Find where the given text appears and provide that cell's center as (X, Y) coordinate. 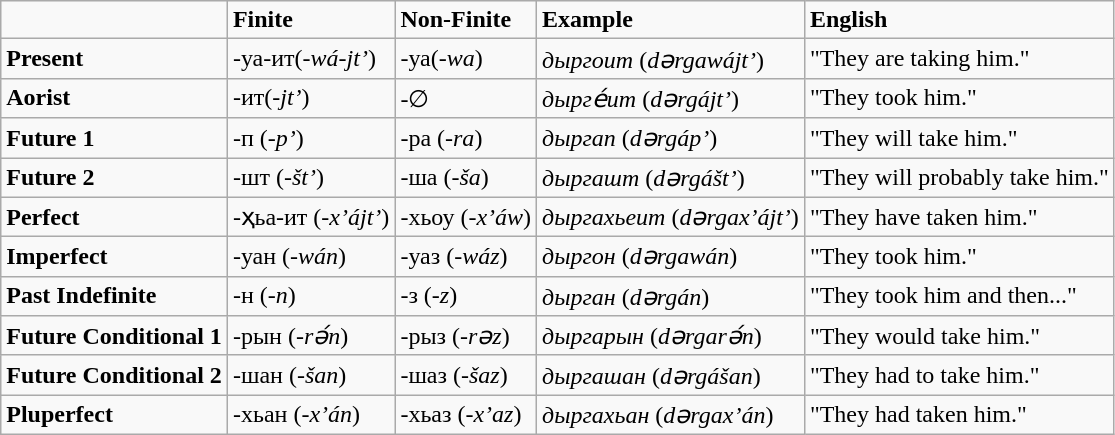
-п (-p’) (310, 138)
-уа-ит(-wá-jt’) (310, 59)
дыргап (dərgáp’) (671, 138)
-рыз (-rəz) (466, 336)
-рын (-rә́n) (310, 336)
дыргон (dərgawán) (671, 257)
-шан (-šan) (310, 375)
Past Indefinite (114, 296)
-уаз (-wáz) (466, 257)
дырган (dərgán) (671, 296)
-хьан (-x’án) (310, 415)
-уа(-wa) (466, 59)
"They are taking him." (959, 59)
Aorist (114, 98)
-∅ (466, 98)
дырге́ит (dərgájt’) (671, 98)
"They will take him." (959, 138)
Future 1 (114, 138)
Non-Finite (466, 20)
Future 2 (114, 178)
Perfect (114, 217)
дыргахьеит (dərgax’ájt’) (671, 217)
-хьаз (-x’az) (466, 415)
-шт (-št’) (310, 178)
-ша (-ša) (466, 178)
"They took him and then..." (959, 296)
-хьоу (-x’áw) (466, 217)
"They have taken him." (959, 217)
"They will probably take him." (959, 178)
Present (114, 59)
-шаз (-šaz) (466, 375)
дыргарын (dərgarә́n) (671, 336)
дыргахьан (dərgax’án) (671, 415)
English (959, 20)
Finite (310, 20)
"They would take him." (959, 336)
-уан (-wán) (310, 257)
"They had taken him." (959, 415)
дыргашт (dərgášt’) (671, 178)
дыргашан (dərgášan) (671, 375)
Future Conditional 2 (114, 375)
-з (-z) (466, 296)
-н (-n) (310, 296)
-ҳьа-ит (-x’ájt’) (310, 217)
дыргоит (dərgawájt’) (671, 59)
-ра (-ra) (466, 138)
Imperfect (114, 257)
Future Conditional 1 (114, 336)
"They had to take him." (959, 375)
-ит(-jt’) (310, 98)
Pluperfect (114, 415)
Example (671, 20)
